Detect which cell encompasses the target text, then output its (x, y) center coordinate. 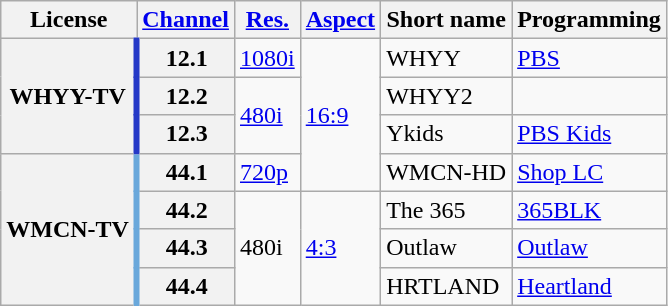
Res. (267, 20)
12.3 (186, 134)
1080i (267, 58)
Ykids (446, 134)
WMCN-HD (446, 172)
HRTLAND (446, 286)
The 365 (446, 210)
4:3 (340, 248)
12.2 (186, 96)
PBS Kids (590, 134)
Channel (186, 20)
16:9 (340, 115)
License (69, 20)
Shop LC (590, 172)
365BLK (590, 210)
44.1 (186, 172)
44.4 (186, 286)
WHYY (446, 58)
Aspect (340, 20)
Programming (590, 20)
WHYY-TV (69, 96)
WMCN-TV (69, 229)
WHYY2 (446, 96)
12.1 (186, 58)
720p (267, 172)
44.3 (186, 248)
44.2 (186, 210)
Heartland (590, 286)
Short name (446, 20)
PBS (590, 58)
